From the cell containing the given text, extract its center point as (X, Y) coordinate. 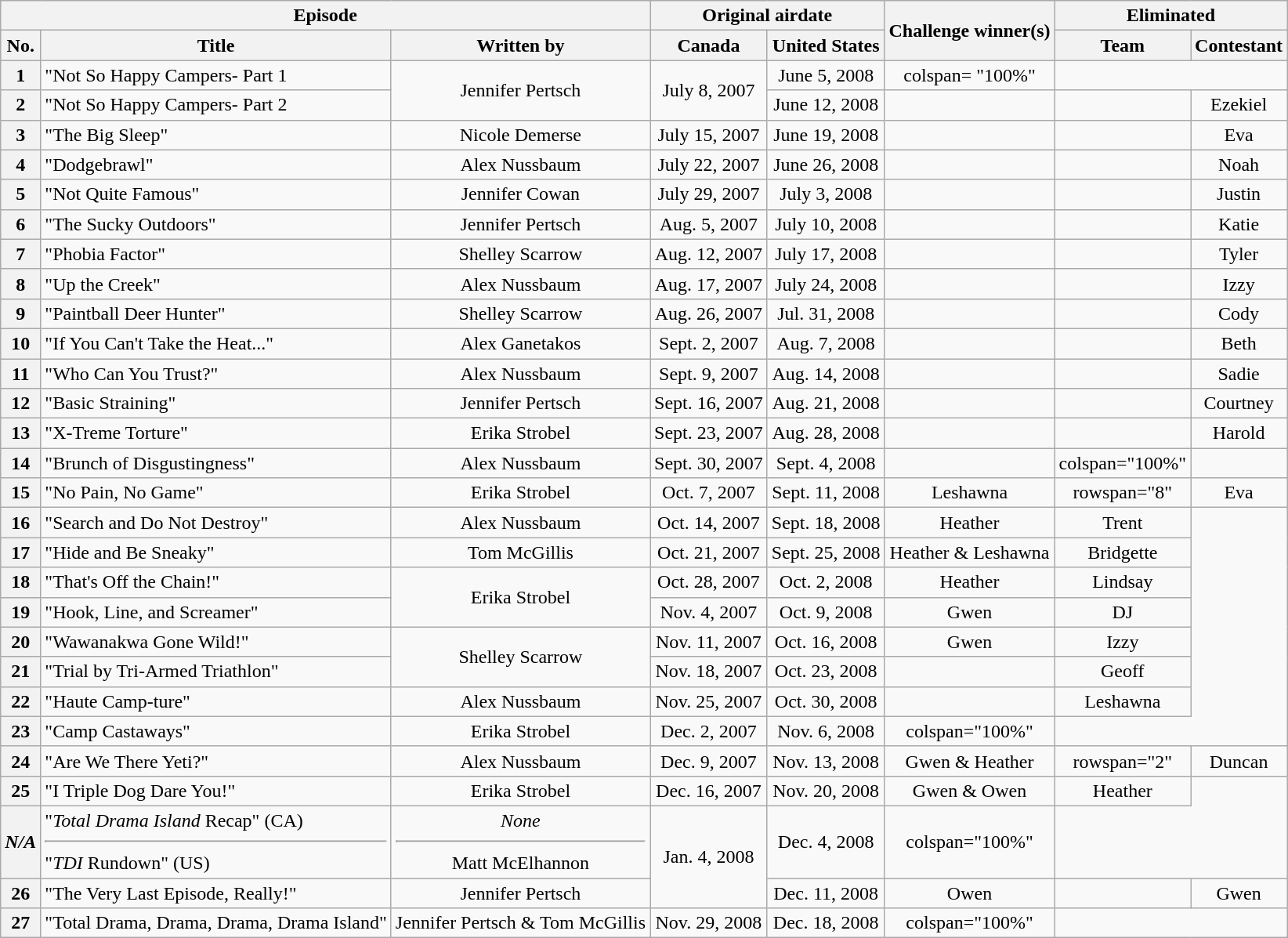
"If You Can't Take the Heat..." (216, 343)
Sept. 11, 2008 (826, 493)
Aug. 12, 2007 (709, 254)
12 (20, 404)
Nov. 20, 2008 (826, 791)
"The Big Sleep" (216, 135)
"X-Treme Torture" (216, 433)
Dec. 18, 2008 (826, 923)
15 (20, 493)
Justin (1239, 194)
24 (20, 761)
"Not So Happy Campers- Part 2 (216, 105)
Sept. 25, 2008 (826, 552)
21 (20, 672)
United States (826, 45)
Sept. 18, 2008 (826, 523)
N/A (20, 842)
Oct. 23, 2008 (826, 672)
27 (20, 923)
"Up the Creek" (216, 284)
June 5, 2008 (826, 75)
4 (20, 165)
Jennifer Cowan (520, 194)
Tyler (1239, 254)
10 (20, 343)
Nov. 11, 2007 (709, 642)
Lindsay (1123, 582)
13 (20, 433)
Cody (1239, 313)
June 12, 2008 (826, 105)
Oct. 9, 2008 (826, 612)
1 (20, 75)
"Hook, Line, and Screamer" (216, 612)
Sept. 16, 2007 (709, 404)
Aug. 5, 2007 (709, 224)
Dec. 2, 2007 (709, 731)
"No Pain, No Game" (216, 493)
Written by (520, 45)
July 15, 2007 (709, 135)
Nov. 6, 2008 (826, 731)
25 (20, 791)
"That's Off the Chain!" (216, 582)
Beth (1239, 343)
July 29, 2007 (709, 194)
18 (20, 582)
July 3, 2008 (826, 194)
Harold (1239, 433)
"Are We There Yeti?" (216, 761)
Bridgette (1123, 552)
5 (20, 194)
Oct. 14, 2007 (709, 523)
Owen (970, 893)
Nov. 29, 2008 (709, 923)
Sept. 30, 2007 (709, 463)
July 24, 2008 (826, 284)
Jan. 4, 2008 (709, 857)
"Trial by Tri-Armed Triathlon" (216, 672)
Sept. 9, 2007 (709, 374)
Sadie (1239, 374)
7 (20, 254)
"Camp Castaways" (216, 731)
Oct. 2, 2008 (826, 582)
Aug. 26, 2007 (709, 313)
Noah (1239, 165)
Courtney (1239, 404)
Sept. 4, 2008 (826, 463)
17 (20, 552)
Alex Ganetakos (520, 343)
Aug. 21, 2008 (826, 404)
"Haute Camp-ture" (216, 701)
"Dodgebrawl" (216, 165)
Nov. 4, 2007 (709, 612)
Title (216, 45)
Canada (709, 45)
"Brunch of Disgustingness" (216, 463)
June 19, 2008 (826, 135)
8 (20, 284)
20 (20, 642)
"Hide and Be Sneaky" (216, 552)
Oct. 7, 2007 (709, 493)
Ezekiel (1239, 105)
No. (20, 45)
Dec. 16, 2007 (709, 791)
6 (20, 224)
Nov. 18, 2007 (709, 672)
16 (20, 523)
14 (20, 463)
Dec. 11, 2008 (826, 893)
July 8, 2007 (709, 90)
23 (20, 731)
3 (20, 135)
"Total Drama Island Recap" (CA) "TDI Rundown" (US) (216, 842)
Eliminated (1170, 16)
Oct. 16, 2008 (826, 642)
None Matt McElhannon (520, 842)
colspan= "100%" (970, 75)
Jennifer Pertsch & Tom McGillis (520, 923)
Gwen & Owen (970, 791)
11 (20, 374)
July 17, 2008 (826, 254)
Dec. 9, 2007 (709, 761)
"Total Drama, Drama, Drama, Drama Island" (216, 923)
Duncan (1239, 761)
rowspan="8" (1123, 493)
June 26, 2008 (826, 165)
July 22, 2007 (709, 165)
Original airdate (768, 16)
Challenge winner(s) (970, 31)
Gwen & Heather (970, 761)
Episode (326, 16)
Nov. 25, 2007 (709, 701)
19 (20, 612)
Katie (1239, 224)
Team (1123, 45)
Jul. 31, 2008 (826, 313)
Heather & Leshawna (970, 552)
Nov. 13, 2008 (826, 761)
"Phobia Factor" (216, 254)
Oct. 30, 2008 (826, 701)
Aug. 17, 2007 (709, 284)
"Who Can You Trust?" (216, 374)
Trent (1123, 523)
Contestant (1239, 45)
22 (20, 701)
Aug. 28, 2008 (826, 433)
"Not Quite Famous" (216, 194)
9 (20, 313)
Tom McGillis (520, 552)
Dec. 4, 2008 (826, 842)
Sept. 23, 2007 (709, 433)
Oct. 28, 2007 (709, 582)
DJ (1123, 612)
rowspan="2" (1123, 761)
Aug. 7, 2008 (826, 343)
Geoff (1123, 672)
"Not So Happy Campers- Part 1 (216, 75)
Oct. 21, 2007 (709, 552)
"I Triple Dog Dare You!" (216, 791)
"Basic Straining" (216, 404)
July 10, 2008 (826, 224)
Sept. 2, 2007 (709, 343)
Nicole Demerse (520, 135)
Aug. 14, 2008 (826, 374)
26 (20, 893)
"The Sucky Outdoors" (216, 224)
2 (20, 105)
"The Very Last Episode, Really!" (216, 893)
"Paintball Deer Hunter" (216, 313)
"Search and Do Not Destroy" (216, 523)
"Wawanakwa Gone Wild!" (216, 642)
